Capture the cell that displays the provided text and extract its (X, Y) central coordinate. 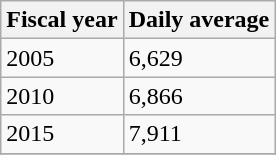
Daily average (199, 20)
6,629 (199, 58)
Fiscal year (62, 20)
7,911 (199, 134)
6,866 (199, 96)
2010 (62, 96)
2005 (62, 58)
2015 (62, 134)
